Identify which cell holds the provided text, then report its [x, y] central coordinate. 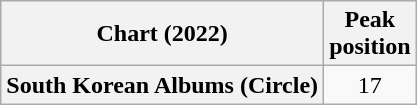
17 [370, 85]
Peakposition [370, 34]
Chart (2022) [162, 34]
South Korean Albums (Circle) [162, 85]
